Extract the [X, Y] coordinate from the center of the cell holding the provided text.  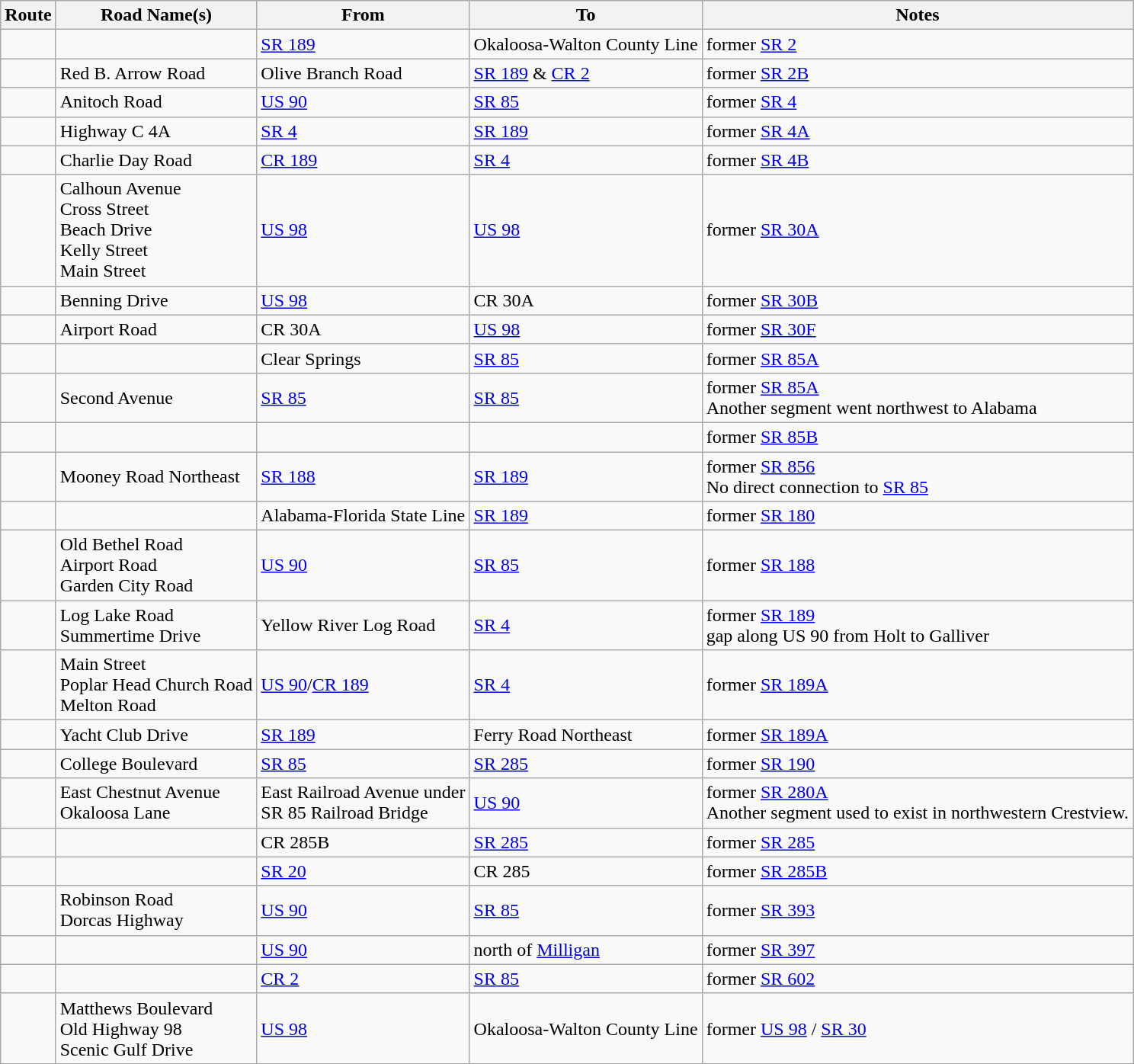
former SR 2 [918, 44]
Clear Springs [363, 358]
Matthews BoulevardOld Highway 98Scenic Gulf Drive [156, 1028]
former SR 280AAnother segment used to exist in northwestern Crestview. [918, 803]
Alabama-Florida State Line [363, 516]
former SR 4 [918, 102]
Red B. Arrow Road [156, 73]
former SR 188 [918, 566]
Old Bethel RoadAirport RoadGarden City Road [156, 566]
US 90/CR 189 [363, 685]
former SR 190 [918, 764]
Ferry Road Northeast [585, 735]
former SR 30B [918, 300]
To [585, 15]
Road Name(s) [156, 15]
north of Milligan [585, 950]
Robinson RoadDorcas Highway [156, 910]
Log Lake RoadSummertime Drive [156, 625]
former SR 85AAnother segment went northwest to Alabama [918, 398]
Calhoun AvenueCross StreetBeach DriveKelly StreetMain Street [156, 230]
former SR 30A [918, 230]
Olive Branch Road [363, 73]
former SR 180 [918, 516]
Yacht Club Drive [156, 735]
former SR 856No direct connection to SR 85 [918, 476]
SR 189 & CR 2 [585, 73]
former SR 285B [918, 871]
former SR 4B [918, 160]
Highway C 4A [156, 131]
Second Avenue [156, 398]
Yellow River Log Road [363, 625]
former SR 397 [918, 950]
former SR 85B [918, 437]
former SR 85A [918, 358]
former SR 393 [918, 910]
Anitoch Road [156, 102]
CR 285B [363, 842]
former US 98 / SR 30 [918, 1028]
SR 20 [363, 871]
Mooney Road Northeast [156, 476]
College Boulevard [156, 764]
Main StreetPoplar Head Church RoadMelton Road [156, 685]
CR 2 [363, 979]
former SR 189gap along US 90 from Holt to Galliver [918, 625]
CR 189 [363, 160]
former SR 30F [918, 329]
From [363, 15]
former SR 4A [918, 131]
CR 285 [585, 871]
former SR 602 [918, 979]
former SR 285 [918, 842]
SR 188 [363, 476]
Route [28, 15]
Benning Drive [156, 300]
Airport Road [156, 329]
East Chestnut AvenueOkaloosa Lane [156, 803]
East Railroad Avenue underSR 85 Railroad Bridge [363, 803]
Notes [918, 15]
former SR 2B [918, 73]
Charlie Day Road [156, 160]
